Search for the cell housing the specified text and yield its [X, Y] center coordinate. 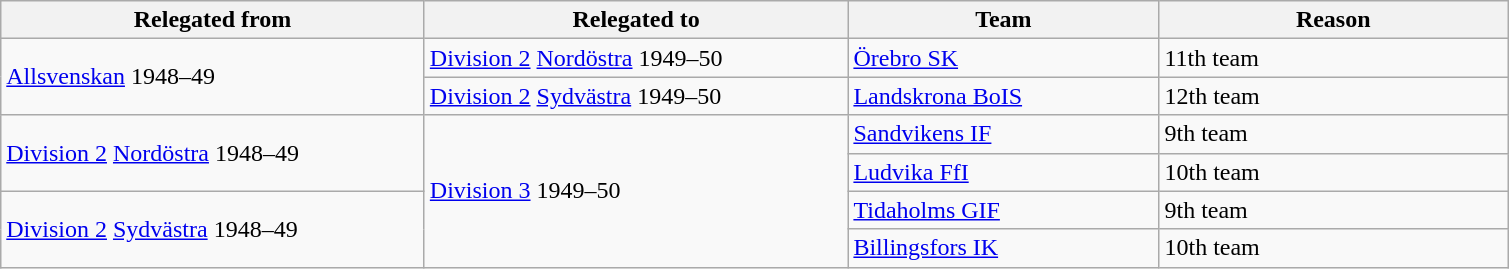
Tidaholms GIF [1004, 210]
Division 2 Nordöstra 1948–49 [213, 153]
Division 2 Nordöstra 1949–50 [636, 58]
Allsvenskan 1948–49 [213, 77]
Reason [1334, 20]
Ludvika FfI [1004, 172]
Division 2 Sydvästra 1949–50 [636, 96]
Landskrona BoIS [1004, 96]
Division 3 1949–50 [636, 191]
Team [1004, 20]
Relegated to [636, 20]
Relegated from [213, 20]
12th team [1334, 96]
Sandvikens IF [1004, 134]
Division 2 Sydvästra 1948–49 [213, 229]
Örebro SK [1004, 58]
11th team [1334, 58]
Billingsfors IK [1004, 248]
